Capture the cell that displays the provided text and extract its (x, y) central coordinate. 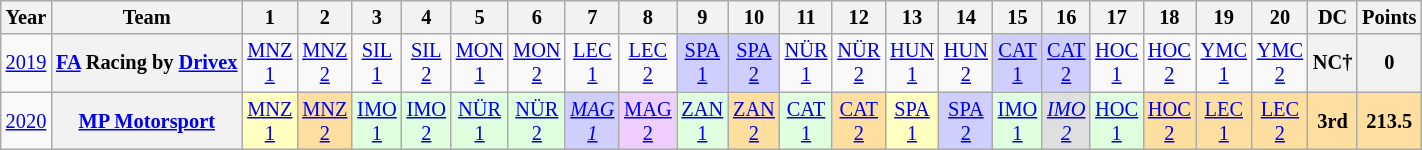
20 (1280, 17)
MON1 (480, 63)
ZAN2 (754, 121)
MON2 (536, 63)
MAG2 (648, 121)
3 (376, 17)
ZAN1 (703, 121)
213.5 (1389, 121)
13 (912, 17)
8 (648, 17)
12 (858, 17)
10 (754, 17)
HUN1 (912, 63)
Year (26, 17)
HUN2 (966, 63)
NC† (1332, 63)
18 (1170, 17)
17 (1116, 17)
FA Racing by Drivex (146, 63)
Team (146, 17)
2019 (26, 63)
3rd (1332, 121)
5 (480, 17)
19 (1224, 17)
1 (270, 17)
MP Motorsport (146, 121)
2020 (26, 121)
16 (1066, 17)
SIL1 (376, 63)
4 (426, 17)
6 (536, 17)
SIL2 (426, 63)
7 (592, 17)
YMC1 (1224, 63)
DC (1332, 17)
11 (806, 17)
9 (703, 17)
2 (324, 17)
14 (966, 17)
Points (1389, 17)
15 (1018, 17)
MAG1 (592, 121)
0 (1389, 63)
YMC2 (1280, 63)
